Locate the cell with the specified text and output its [X, Y] center coordinate. 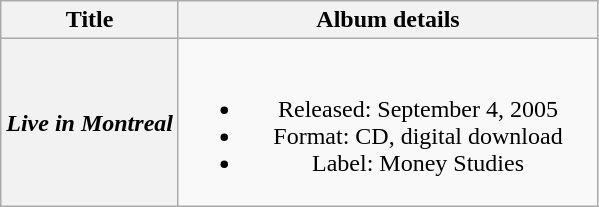
Title [90, 20]
Released: September 4, 2005Format: CD, digital downloadLabel: Money Studies [388, 122]
Live in Montreal [90, 122]
Album details [388, 20]
